Search for the cell housing the specified text and yield its (x, y) center coordinate. 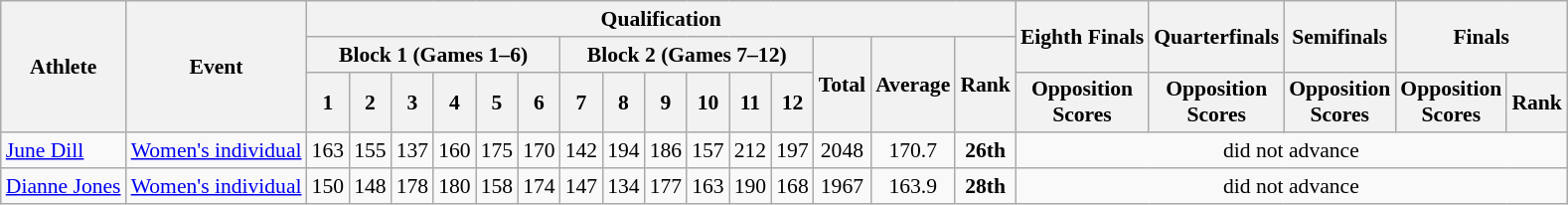
155 (370, 151)
174 (539, 186)
134 (624, 186)
Block 2 (Games 7–12) (688, 55)
212 (751, 151)
4 (455, 102)
1 (328, 102)
190 (751, 186)
170 (539, 151)
180 (455, 186)
170.7 (912, 151)
147 (582, 186)
178 (413, 186)
194 (624, 151)
137 (413, 151)
Athlete (64, 67)
June Dill (64, 151)
1967 (843, 186)
Event (217, 67)
163.9 (912, 186)
197 (793, 151)
Quarterfinals (1216, 36)
Average (912, 86)
2 (370, 102)
Finals (1481, 36)
160 (455, 151)
5 (497, 102)
6 (539, 102)
8 (624, 102)
26th (986, 151)
2048 (843, 151)
10 (707, 102)
168 (793, 186)
3 (413, 102)
Semifinals (1339, 36)
Total (843, 86)
Eighth Finals (1082, 36)
148 (370, 186)
186 (666, 151)
157 (707, 151)
28th (986, 186)
Block 1 (Games 1–6) (433, 55)
177 (666, 186)
158 (497, 186)
Dianne Jones (64, 186)
150 (328, 186)
142 (582, 151)
11 (751, 102)
9 (666, 102)
12 (793, 102)
7 (582, 102)
175 (497, 151)
Qualification (662, 19)
